Return the [x, y] coordinate for the center point of the cell that contains the specified text.  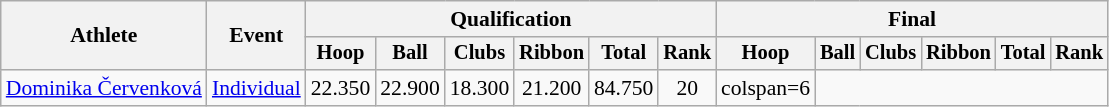
18.300 [480, 88]
Athlete [104, 36]
22.350 [340, 88]
Qualification [511, 19]
Final [912, 19]
colspan=6 [766, 88]
Dominika Červenková [104, 88]
Event [256, 36]
20 [687, 88]
84.750 [624, 88]
22.900 [410, 88]
21.200 [552, 88]
Individual [256, 88]
